Locate the cell with the specified text and output its [X, Y] center coordinate. 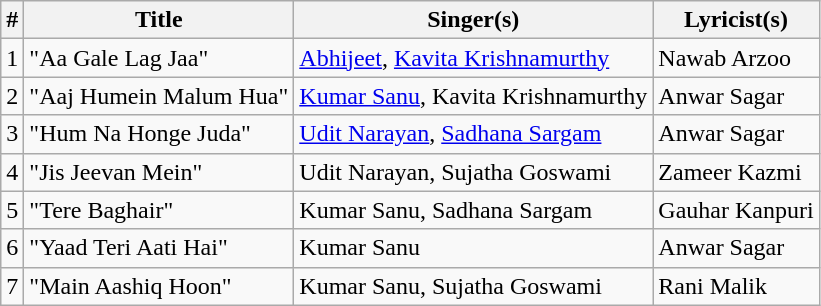
4 [12, 172]
"Aaj Humein Malum Hua" [159, 96]
5 [12, 210]
Udit Narayan, Sadhana Sargam [474, 134]
Title [159, 20]
1 [12, 58]
"Jis Jeevan Mein" [159, 172]
"Hum Na Honge Juda" [159, 134]
Abhijeet, Kavita Krishnamurthy [474, 58]
"Tere Baghair" [159, 210]
Kumar Sanu [474, 248]
6 [12, 248]
7 [12, 286]
3 [12, 134]
Lyricist(s) [736, 20]
Gauhar Kanpuri [736, 210]
Kumar Sanu, Sujatha Goswami [474, 286]
Kumar Sanu, Kavita Krishnamurthy [474, 96]
2 [12, 96]
Rani Malik [736, 286]
Kumar Sanu, Sadhana Sargam [474, 210]
"Yaad Teri Aati Hai" [159, 248]
# [12, 20]
Nawab Arzoo [736, 58]
"Main Aashiq Hoon" [159, 286]
Zameer Kazmi [736, 172]
"Aa Gale Lag Jaa" [159, 58]
Singer(s) [474, 20]
Udit Narayan, Sujatha Goswami [474, 172]
